Determine the [x, y] coordinate at the center of the cell enclosing the given text.  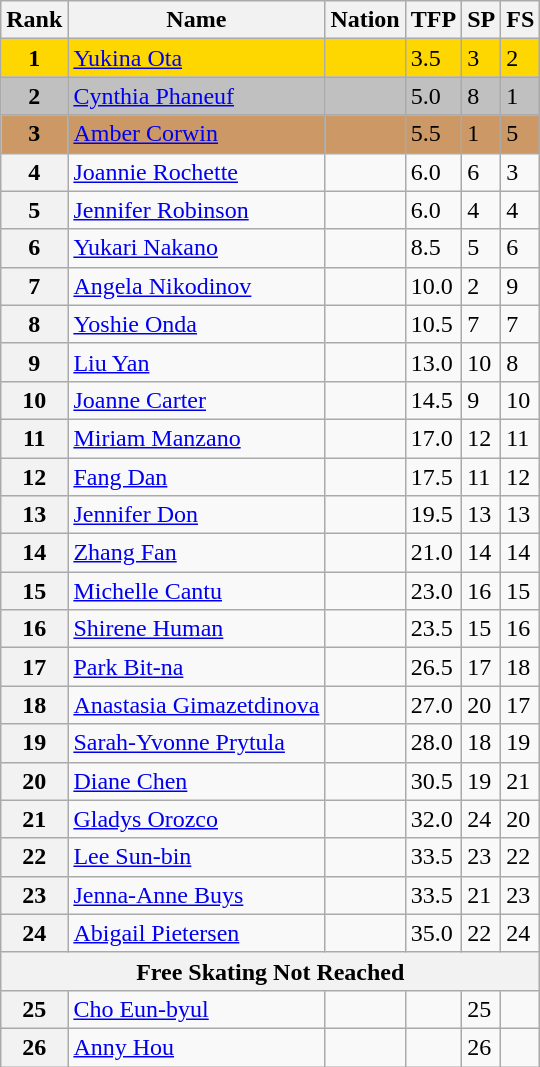
27.0 [433, 705]
17.5 [433, 477]
Cho Eun-byul [196, 1009]
23.0 [433, 591]
14.5 [433, 400]
10.5 [433, 324]
Fang Dan [196, 477]
TFP [433, 20]
Lee Sun-bin [196, 857]
Joanne Carter [196, 400]
3.5 [433, 58]
Park Bit-na [196, 667]
28.0 [433, 743]
5.5 [433, 134]
Angela Nikodinov [196, 286]
Michelle Cantu [196, 591]
Jenna-Anne Buys [196, 895]
5.0 [433, 96]
8.5 [433, 248]
30.5 [433, 781]
35.0 [433, 933]
Yukina Ota [196, 58]
13.0 [433, 362]
23.5 [433, 629]
17.0 [433, 438]
26.5 [433, 667]
Anastasia Gimazetdinova [196, 705]
SP [482, 20]
10.0 [433, 286]
Joannie Rochette [196, 172]
Yoshie Onda [196, 324]
Anny Hou [196, 1047]
Yukari Nakano [196, 248]
Nation [365, 20]
Amber Corwin [196, 134]
Jennifer Robinson [196, 210]
FS [520, 20]
32.0 [433, 819]
Shirene Human [196, 629]
Jennifer Don [196, 515]
Name [196, 20]
Cynthia Phaneuf [196, 96]
Rank [34, 20]
Diane Chen [196, 781]
Free Skating Not Reached [270, 971]
Abigail Pietersen [196, 933]
Sarah-Yvonne Prytula [196, 743]
21.0 [433, 553]
19.5 [433, 515]
Zhang Fan [196, 553]
Miriam Manzano [196, 438]
Gladys Orozco [196, 819]
Liu Yan [196, 362]
